Detect which cell encompasses the target text, then output its [x, y] center coordinate. 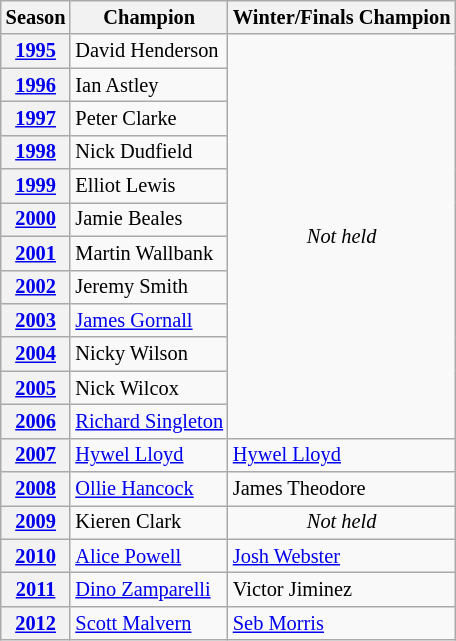
Kieren Clark [148, 522]
2009 [36, 522]
James Gornall [148, 320]
2008 [36, 489]
Alice Powell [148, 556]
Victor Jiminez [342, 589]
2011 [36, 589]
2002 [36, 287]
Ian Astley [148, 85]
1998 [36, 152]
1997 [36, 118]
Winter/Finals Champion [342, 17]
Champion [148, 17]
Dino Zamparelli [148, 589]
2003 [36, 320]
Elliot Lewis [148, 186]
2001 [36, 253]
2012 [36, 623]
2010 [36, 556]
1995 [36, 51]
2000 [36, 219]
Nick Wilcox [148, 388]
Nick Dudfield [148, 152]
Season [36, 17]
Martin Wallbank [148, 253]
2005 [36, 388]
Ollie Hancock [148, 489]
Nicky Wilson [148, 354]
Jeremy Smith [148, 287]
2004 [36, 354]
1996 [36, 85]
Scott Malvern [148, 623]
2006 [36, 421]
Peter Clarke [148, 118]
James Theodore [342, 489]
Josh Webster [342, 556]
2007 [36, 455]
Jamie Beales [148, 219]
David Henderson [148, 51]
Richard Singleton [148, 421]
Seb Morris [342, 623]
1999 [36, 186]
